Provide the [X, Y] coordinate of the cell's center where the given text is located.  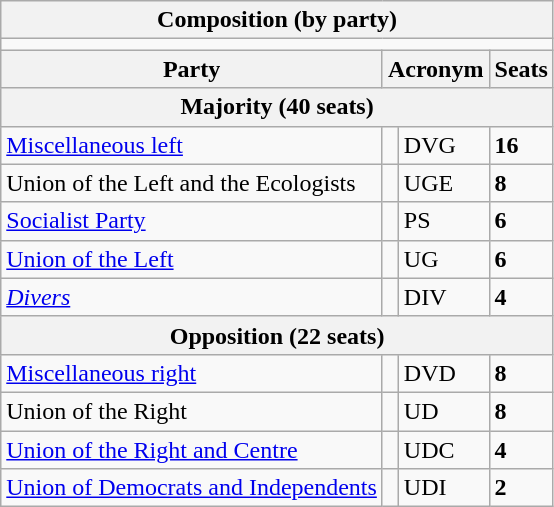
UDC [444, 449]
Union of the Right and Centre [192, 449]
Union of Democrats and Independents [192, 488]
Majority (40 seats) [278, 107]
DVG [444, 145]
16 [521, 145]
UGE [444, 183]
Miscellaneous right [192, 373]
Union of the Left [192, 259]
Opposition (22 seats) [278, 335]
UDI [444, 488]
Union of the Left and the Ecologists [192, 183]
PS [444, 221]
Divers [192, 297]
DIV [444, 297]
Seats [521, 69]
Acronym [436, 69]
Union of the Right [192, 411]
UG [444, 259]
Socialist Party [192, 221]
DVD [444, 373]
Party [192, 69]
2 [521, 488]
Composition (by party) [278, 20]
Miscellaneous left [192, 145]
UD [444, 411]
